Determine the [X, Y] coordinate at the center of the cell enclosing the given text.  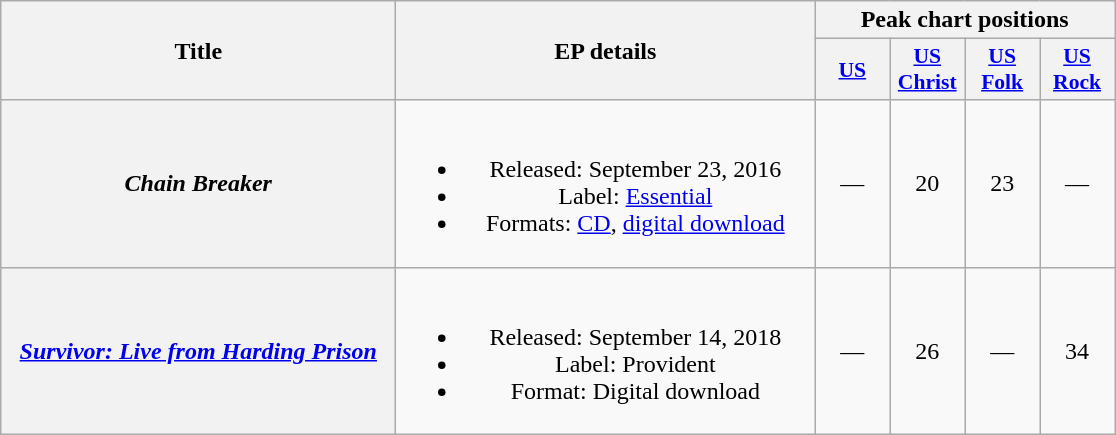
USRock [1078, 70]
USFolk [1002, 70]
Released: September 14, 2018Label: ProvidentFormat: Digital download [606, 350]
34 [1078, 350]
26 [928, 350]
20 [928, 184]
Chain Breaker [198, 184]
US [852, 70]
Peak chart positions [965, 20]
EP details [606, 50]
Survivor: Live from Harding Prison [198, 350]
Title [198, 50]
Released: September 23, 2016Label: EssentialFormats: CD, digital download [606, 184]
USChrist [928, 70]
23 [1002, 184]
